Determine the (X, Y) coordinate at the center of the cell enclosing the given text.  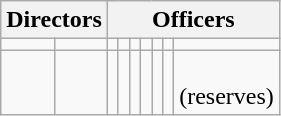
Officers (193, 20)
(reserves) (227, 82)
Directors (54, 20)
